Return [x, y] of the center of cell containing provided text 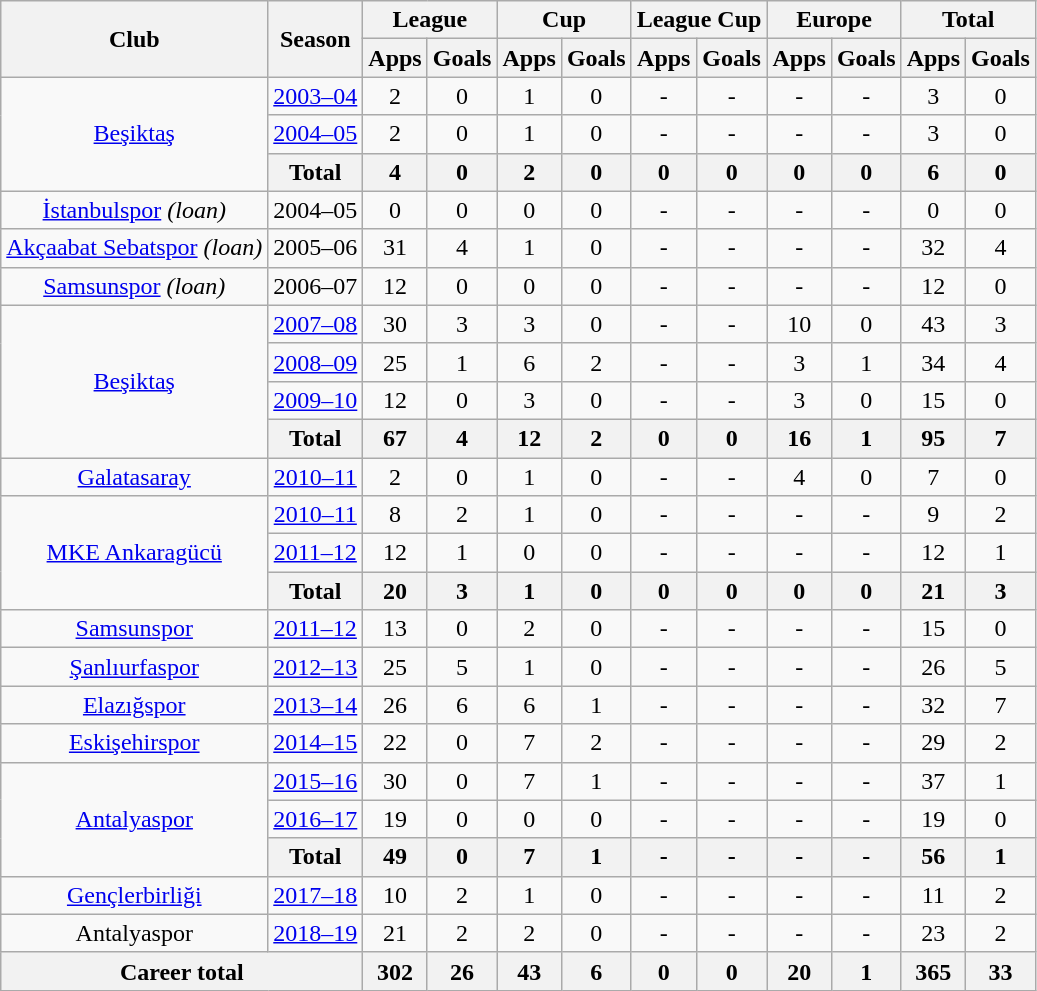
League [430, 20]
23 [933, 933]
22 [395, 743]
13 [395, 629]
2013–14 [316, 705]
67 [395, 438]
2015–16 [316, 781]
Gençlerbirliği [134, 895]
2012–13 [316, 667]
2018–19 [316, 933]
95 [933, 438]
2016–17 [316, 819]
Club [134, 39]
2007–08 [316, 324]
MKE Ankaragücü [134, 553]
Eskişehirspor [134, 743]
34 [933, 362]
2009–10 [316, 400]
16 [799, 438]
2005–06 [316, 248]
Samsunspor (loan) [134, 286]
49 [395, 857]
56 [933, 857]
Europe [834, 20]
Elazığspor [134, 705]
302 [395, 971]
9 [933, 515]
Samsunspor [134, 629]
İstanbulspor (loan) [134, 210]
Akçaabat Sebatspor (loan) [134, 248]
Şanlıurfaspor [134, 667]
Season [316, 39]
Career total [182, 971]
Galatasaray [134, 477]
29 [933, 743]
365 [933, 971]
2014–15 [316, 743]
37 [933, 781]
Cup [564, 20]
2017–18 [316, 895]
31 [395, 248]
11 [933, 895]
2003–04 [316, 96]
2008–09 [316, 362]
League Cup [699, 20]
2006–07 [316, 286]
33 [1001, 971]
8 [395, 515]
